Search for the cell housing the specified text and yield its (X, Y) center coordinate. 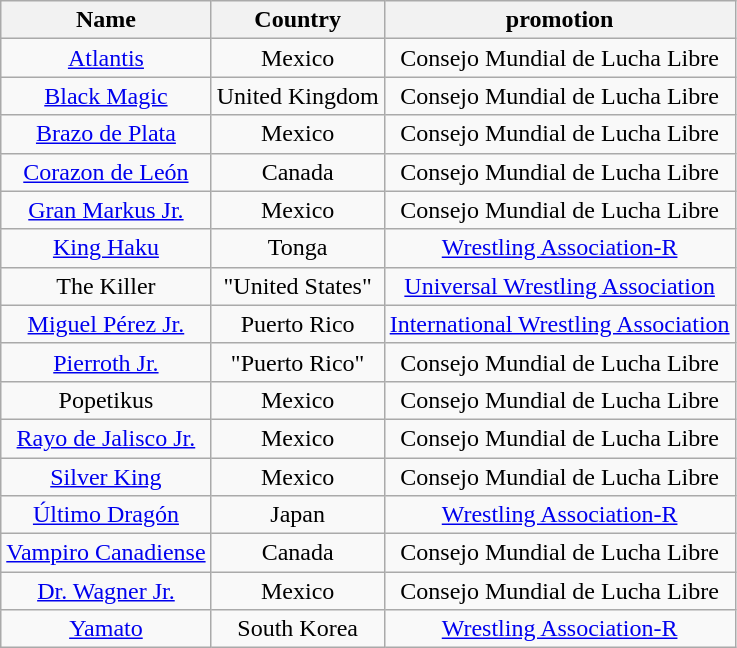
Popetikus (106, 400)
Tonga (298, 248)
Puerto Rico (298, 324)
Miguel Pérez Jr. (106, 324)
Black Magic (106, 96)
International Wrestling Association (560, 324)
Pierroth Jr. (106, 362)
Atlantis (106, 58)
King Haku (106, 248)
Yamato (106, 629)
Name (106, 20)
Universal Wrestling Association (560, 286)
"Puerto Rico" (298, 362)
"United States" (298, 286)
Japan (298, 515)
Silver King (106, 477)
promotion (560, 20)
Vampiro Canadiense (106, 553)
Dr. Wagner Jr. (106, 591)
South Korea (298, 629)
United Kingdom (298, 96)
Gran Markus Jr. (106, 210)
Brazo de Plata (106, 134)
Último Dragón (106, 515)
Corazon de León (106, 172)
Rayo de Jalisco Jr. (106, 438)
Country (298, 20)
The Killer (106, 286)
